Locate the cell with the specified text and output its [X, Y] center coordinate. 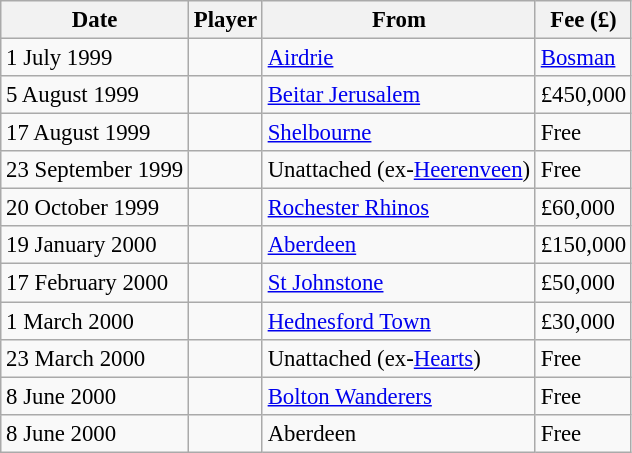
5 August 1999 [95, 95]
Beitar Jerusalem [398, 95]
£30,000 [583, 321]
£60,000 [583, 208]
Player [226, 20]
From [398, 20]
1 July 1999 [95, 58]
£150,000 [583, 245]
Hednesford Town [398, 321]
19 January 2000 [95, 245]
Unattached (ex-Hearts) [398, 358]
17 August 1999 [95, 133]
17 February 2000 [95, 283]
Bosman [583, 58]
23 March 2000 [95, 358]
Date [95, 20]
Fee (£) [583, 20]
St Johnstone [398, 283]
20 October 1999 [95, 208]
£50,000 [583, 283]
1 March 2000 [95, 321]
Rochester Rhinos [398, 208]
Airdrie [398, 58]
23 September 1999 [95, 170]
Shelbourne [398, 133]
£450,000 [583, 95]
Bolton Wanderers [398, 396]
Unattached (ex-Heerenveen) [398, 170]
